Locate the cell with the specified text and output its [x, y] center coordinate. 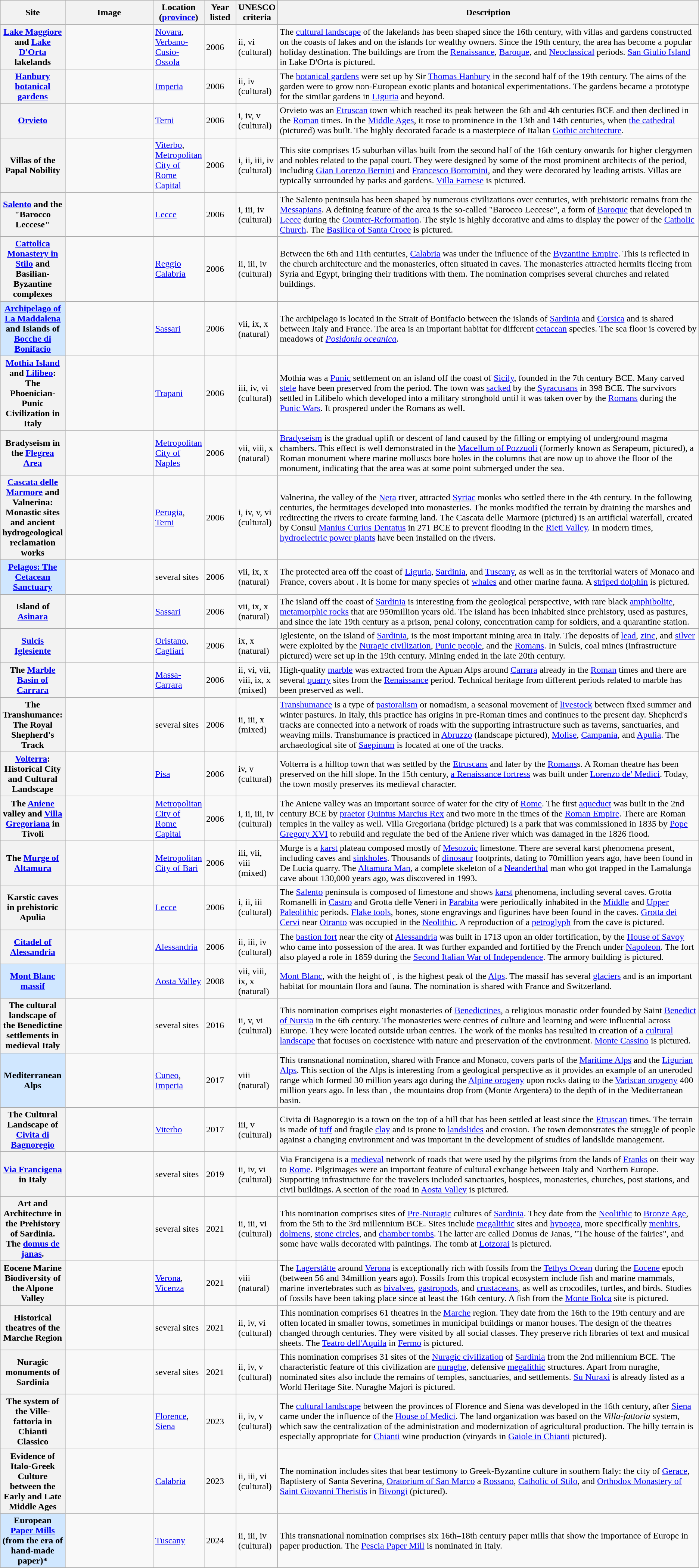
iii, iv, vi (cultural) [257, 393]
vii, viii, x (natural) [257, 452]
Orvieto [33, 121]
Year listed [220, 13]
Perugia, Terni [178, 517]
vii, viii, ix, x (natural) [257, 981]
Lake Maggiore and Lake D'Orta lakelands [33, 47]
Image [109, 13]
Pelagos: The Cetacean Sanctuary [33, 577]
Nuragic monuments of Sardinia [33, 1372]
Reggio Calabria [178, 269]
Aosta Valley [178, 981]
Art and Architecture in the Prehistory of Sardinia. The domus de janas. [33, 1228]
Cascata delle Marmore and Valnerina: Monastic sites and ancient hydrogeological reclamation works [33, 517]
Volterra: Historical City and Cultural Landscape [33, 774]
ii, iii, x (mixed) [257, 725]
Mothia Island and Lilibeo: The Phoenician-Punic Civilization in Italy [33, 393]
Mediterranean Alps [33, 1080]
i, ii, iii (cultural) [257, 907]
Massa-Carrara [178, 680]
Historical theatres of the Marche Region [33, 1328]
Bradyseism in the Flegrea Area [33, 452]
Salento and the "Barocco Leccese" [33, 214]
ii, vi, vii, viii, ix, x (mixed) [257, 680]
2024 [220, 1541]
Via Francigena in Italy [33, 1174]
2019 [220, 1174]
Calabria [178, 1481]
Verona, Vicenza [178, 1283]
Imperia [178, 86]
Cattolica Monastery in Stilo and Basilian-Byzantine complexes [33, 269]
Cuneo, Imperia [178, 1080]
Terni [178, 121]
ii, iv (cultural) [257, 86]
Tuscany [178, 1541]
Metropolitan City of Naples [178, 452]
Novara, Verbano-Cusio-Ossola [178, 47]
Location (province) [178, 13]
The Transhumance: The Royal Shepherd's Track [33, 725]
Metropolitan City of Rome Capital [178, 818]
Site [33, 13]
i, iv, v, vi (cultural) [257, 517]
ii, vi (cultural) [257, 47]
Alessandria [178, 947]
The Murge of Altamura [33, 863]
2008 [220, 981]
The Aniene valley and Villa Gregoriana in Tivoli [33, 818]
Oristano, Cagliari [178, 646]
Citadel of Alessandria [33, 947]
Evidence of Italo-Greek Culture between the Early and Late Middle Ages [33, 1481]
Viterbo, Metropolitan City of Rome Capital [178, 165]
UNESCO criteria [257, 13]
Karstic caves in prehistoric Apulia [33, 907]
Eocene Marine Biodiversity of the Alpone Valley [33, 1283]
2016 [220, 1026]
iii, vii, viii (mixed) [257, 863]
Pisa [178, 774]
iii, v (cultural) [257, 1130]
Sulcis Iglesiente [33, 646]
Trapani [178, 393]
Florence, Siena [178, 1422]
i, iv, v (cultural) [257, 121]
Hanbury botanical gardens [33, 86]
European Paper Mills (from the era of hand-made paper)* [33, 1541]
Villas of the Papal Nobility [33, 165]
The system of the Ville-fattoria in Chianti Classico [33, 1422]
Mont Blanc massif [33, 981]
ii, v, vi (cultural) [257, 1026]
iv, v (cultural) [257, 774]
Metropolitan City of Bari [178, 863]
Island of Asinara [33, 612]
Description [488, 13]
i, iii, iv (cultural) [257, 214]
The cultural landscape of the Benedictine settlements in medieval Italy [33, 1026]
ix, x (natural) [257, 646]
Archipelago of La Maddalena and Islands of Bocche di Bonifacio [33, 329]
Viterbo [178, 1130]
The Marble Basin of Carrara [33, 680]
The Cultural Landscape of Civita di Bagnoregio [33, 1130]
